Pinpoint the cell where the given text exists, returning its (x, y) midpoint coordinate. 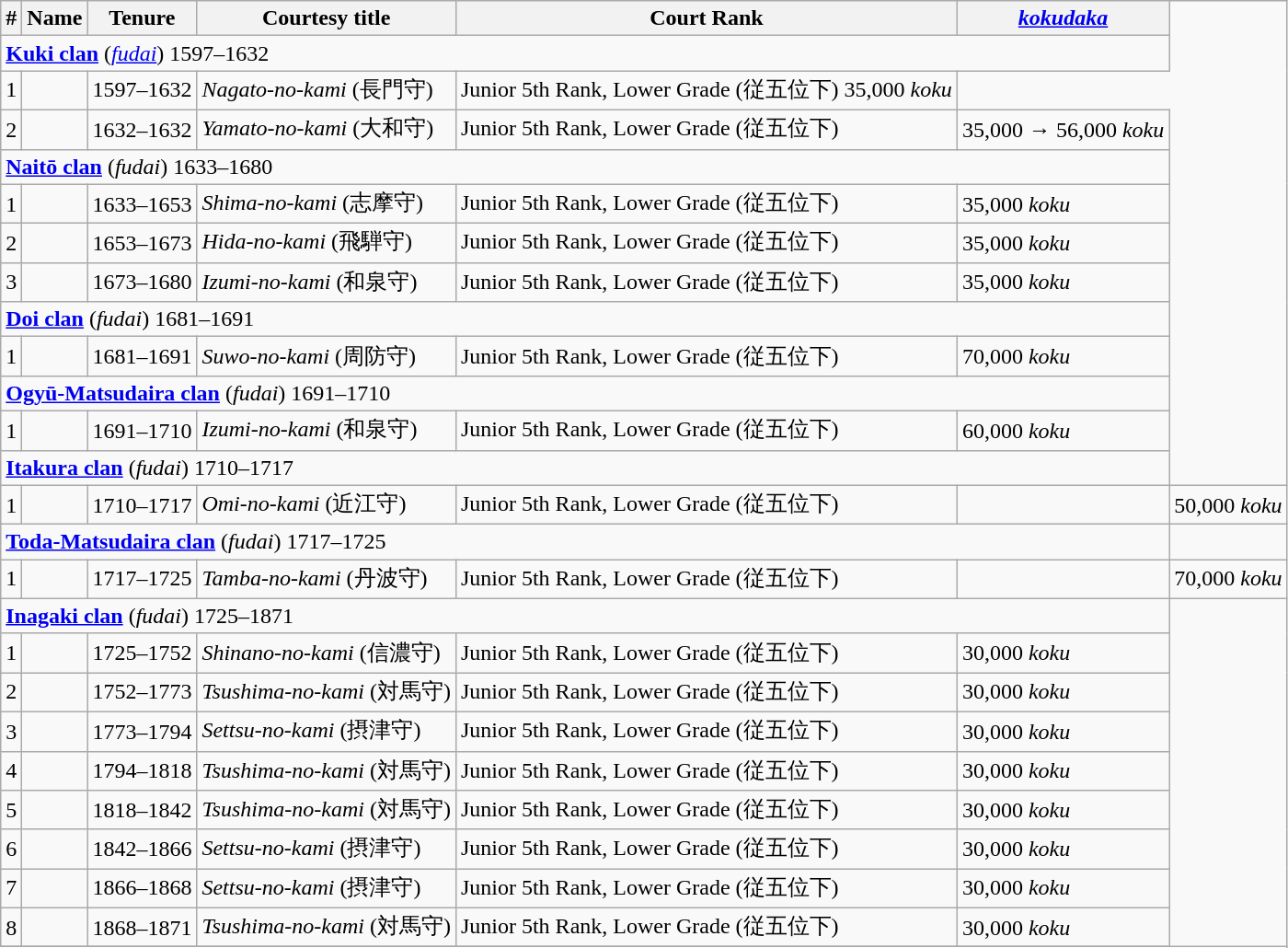
1653–1673 (142, 243)
1673–1680 (142, 282)
Shima-no-kami (志摩守) (327, 204)
1597–1632 (142, 90)
1818–1842 (142, 810)
4 (11, 771)
Tenure (142, 18)
1633–1653 (142, 204)
1710–1717 (142, 504)
50,000 koku (1228, 504)
1691–1710 (142, 431)
Omi-no-kami (近江守) (327, 504)
Inagaki clan (fudai) 1725–1871 (585, 616)
Nagato-no-kami (長門守) (327, 90)
Kuki clan (fudai) 1597–1632 (585, 53)
Name (55, 18)
35,000 → 56,000 koku (1063, 129)
1632–1632 (142, 129)
6 (11, 849)
Tamba-no-kami (丹波守) (327, 580)
1773–1794 (142, 731)
1752–1773 (142, 692)
1794–1818 (142, 771)
Itakura clan (fudai) 1710–1717 (585, 468)
Court Rank (707, 18)
1842–1866 (142, 849)
Shinano-no-kami (信濃守) (327, 653)
7 (11, 889)
1725–1752 (142, 653)
Naitō clan (fudai) 1633–1680 (585, 167)
60,000 koku (1063, 431)
# (11, 18)
1868–1871 (142, 928)
kokudaka (1063, 18)
1681–1691 (142, 357)
5 (11, 810)
Suwo-no-kami (周防守) (327, 357)
1866–1868 (142, 889)
Doi clan (fudai) 1681–1691 (585, 319)
Hida-no-kami (飛騨守) (327, 243)
Toda-Matsudaira clan (fudai) 1717–1725 (585, 542)
Ogyū-Matsudaira clan (fudai) 1691–1710 (585, 393)
1717–1725 (142, 580)
Junior 5th Rank, Lower Grade (従五位下) 35,000 koku (707, 90)
Courtesy title (327, 18)
8 (11, 928)
Yamato-no-kami (大和守) (327, 129)
